Search for the cell housing the specified text and yield its (X, Y) center coordinate. 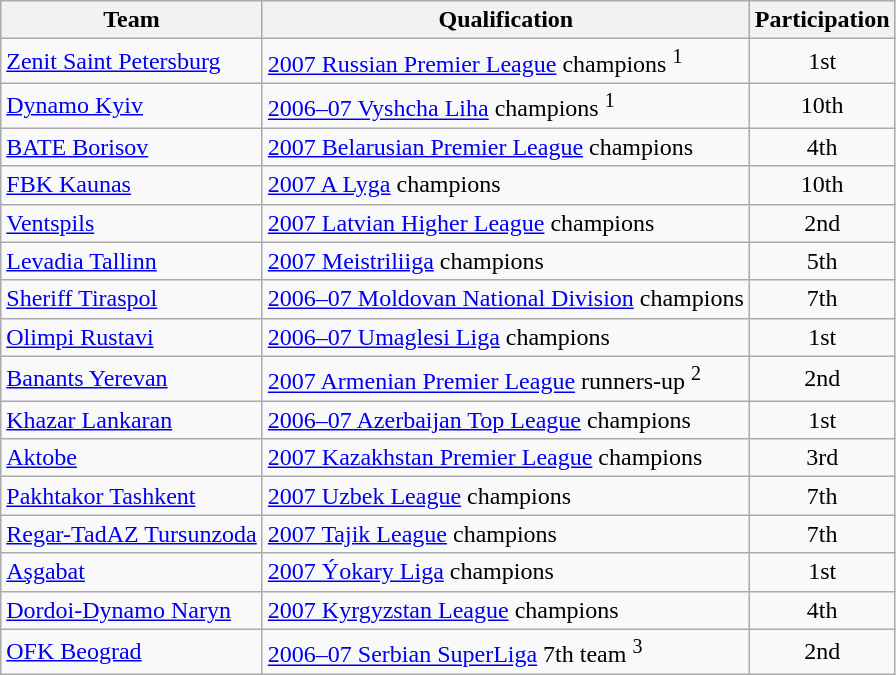
Banants Yerevan (132, 378)
Olimpi Rustavi (132, 337)
2007 A Lyga champions (506, 185)
5th (822, 261)
Pakhtakor Tashkent (132, 496)
Khazar Lankaran (132, 420)
Ventspils (132, 223)
Aşgabat (132, 572)
2007 Armenian Premier League runners-up 2 (506, 378)
Regar-TadAZ Tursunzoda (132, 534)
2006–07 Moldovan National Division champions (506, 299)
Team (132, 20)
2007 Ýokary Liga champions (506, 572)
2006–07 Vyshcha Liha champions 1 (506, 106)
Aktobe (132, 458)
Dordoi-Dynamo Naryn (132, 610)
2007 Kyrgyzstan League champions (506, 610)
Participation (822, 20)
2007 Meistriliiga champions (506, 261)
Dynamo Kyiv (132, 106)
2007 Tajik League champions (506, 534)
2007 Kazakhstan Premier League champions (506, 458)
Levadia Tallinn (132, 261)
2006–07 Serbian SuperLiga 7th team 3 (506, 652)
3rd (822, 458)
2006–07 Umaglesi Liga champions (506, 337)
OFK Beograd (132, 652)
Qualification (506, 20)
Sheriff Tiraspol (132, 299)
2006–07 Azerbaijan Top League champions (506, 420)
2007 Belarusian Premier League champions (506, 147)
2007 Russian Premier League champions 1 (506, 62)
2007 Uzbek League champions (506, 496)
BATE Borisov (132, 147)
2007 Latvian Higher League champions (506, 223)
FBK Kaunas (132, 185)
Zenit Saint Petersburg (132, 62)
